Identify which cell holds the provided text, then report its (x, y) central coordinate. 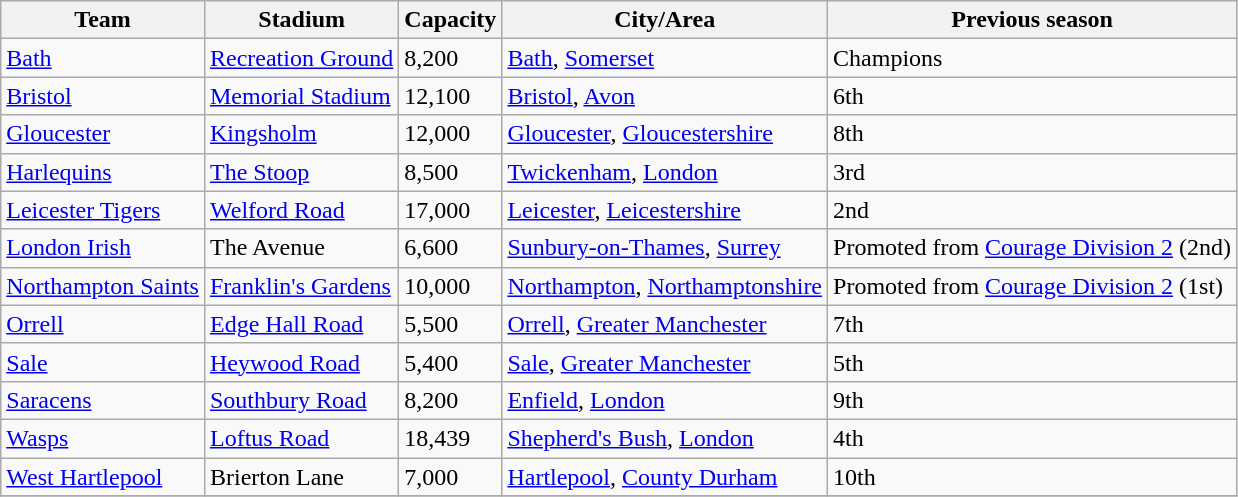
Southbury Road (301, 400)
Capacity (450, 20)
5,500 (450, 324)
2nd (1032, 210)
3rd (1032, 172)
Orrell, Greater Manchester (665, 324)
5th (1032, 362)
Saracens (103, 400)
12,000 (450, 134)
7,000 (450, 477)
London Irish (103, 248)
Leicester Tigers (103, 210)
Sale (103, 362)
6,600 (450, 248)
Bath, Somerset (665, 58)
Twickenham, London (665, 172)
Harlequins (103, 172)
Kingsholm (301, 134)
Bath (103, 58)
10th (1032, 477)
Gloucester, Gloucestershire (665, 134)
18,439 (450, 438)
Leicester, Leicestershire (665, 210)
Orrell (103, 324)
Shepherd's Bush, London (665, 438)
Bristol (103, 96)
5,400 (450, 362)
Recreation Ground (301, 58)
The Avenue (301, 248)
10,000 (450, 286)
Sunbury-on-Thames, Surrey (665, 248)
Gloucester (103, 134)
Sale, Greater Manchester (665, 362)
The Stoop (301, 172)
8th (1032, 134)
17,000 (450, 210)
Northampton, Northamptonshire (665, 286)
Heywood Road (301, 362)
Welford Road (301, 210)
12,100 (450, 96)
Promoted from Courage Division 2 (2nd) (1032, 248)
Hartlepool, County Durham (665, 477)
4th (1032, 438)
Loftus Road (301, 438)
Champions (1032, 58)
7th (1032, 324)
Previous season (1032, 20)
Wasps (103, 438)
Memorial Stadium (301, 96)
Promoted from Courage Division 2 (1st) (1032, 286)
Brierton Lane (301, 477)
Northampton Saints (103, 286)
Stadium (301, 20)
Bristol, Avon (665, 96)
9th (1032, 400)
Edge Hall Road (301, 324)
Enfield, London (665, 400)
West Hartlepool (103, 477)
Franklin's Gardens (301, 286)
6th (1032, 96)
Team (103, 20)
8,500 (450, 172)
City/Area (665, 20)
